Find where the given text appears and provide that cell's center as (x, y) coordinate. 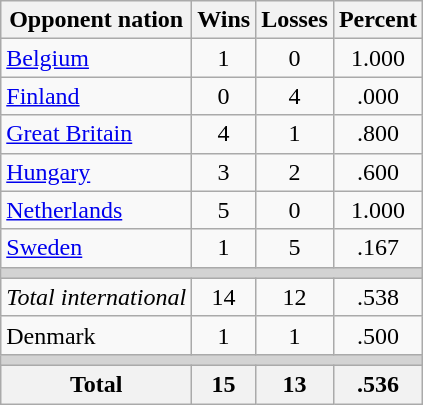
Belgium (96, 58)
.800 (378, 134)
Denmark (96, 335)
.538 (378, 297)
14 (224, 297)
Wins (224, 20)
Total international (96, 297)
12 (295, 297)
3 (224, 172)
Hungary (96, 172)
.500 (378, 335)
15 (224, 384)
.600 (378, 172)
13 (295, 384)
Sweden (96, 248)
Opponent nation (96, 20)
Finland (96, 96)
Percent (378, 20)
Total (96, 384)
.167 (378, 248)
Losses (295, 20)
Great Britain (96, 134)
Netherlands (96, 210)
.000 (378, 96)
2 (295, 172)
.536 (378, 384)
